Output the (X, Y) coordinate of the center of the cell containing the given text.  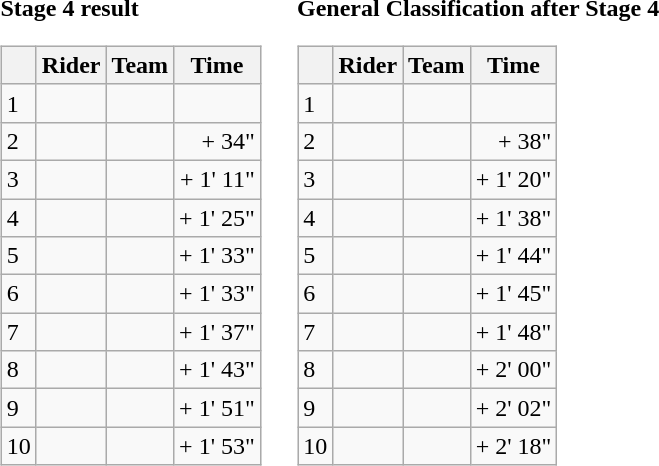
+ 38" (514, 141)
+ 1' 43" (218, 370)
+ 1' 11" (218, 179)
+ 1' 20" (514, 179)
+ 2' 18" (514, 446)
+ 2' 02" (514, 408)
+ 1' 45" (514, 294)
+ 1' 48" (514, 332)
+ 1' 25" (218, 217)
+ 1' 51" (218, 408)
+ 1' 37" (218, 332)
+ 2' 00" (514, 370)
+ 1' 44" (514, 256)
+ 1' 38" (514, 217)
+ 1' 53" (218, 446)
+ 34" (218, 141)
